Scan for the cell matching the given text and deliver its [X, Y] coordinate at center. 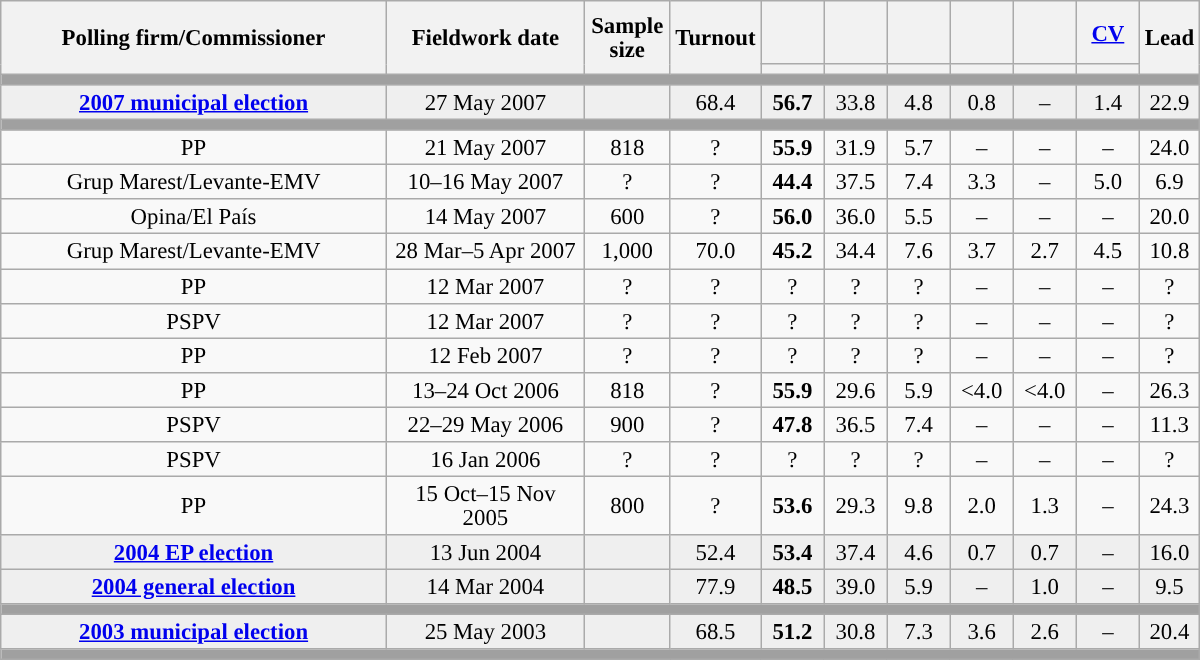
4.6 [918, 552]
10.8 [1169, 252]
3.7 [982, 252]
14 May 2007 [485, 218]
15 Oct–15 Nov 2005 [485, 506]
1,000 [627, 252]
53.4 [792, 552]
6.9 [1169, 182]
22–29 May 2006 [485, 424]
20.4 [1169, 632]
11.3 [1169, 424]
9.8 [918, 506]
31.9 [856, 148]
3.6 [982, 632]
12 Feb 2007 [485, 356]
30.8 [856, 632]
Polling firm/Commissioner [194, 38]
2.7 [1044, 252]
68.5 [716, 632]
9.5 [1169, 586]
21 May 2007 [485, 148]
5.5 [918, 218]
1.3 [1044, 506]
14 Mar 2004 [485, 586]
13–24 Oct 2006 [485, 390]
7.3 [918, 632]
27 May 2007 [485, 102]
1.0 [1044, 586]
48.5 [792, 586]
29.3 [856, 506]
56.7 [792, 102]
25 May 2003 [485, 632]
36.0 [856, 218]
24.3 [1169, 506]
29.6 [856, 390]
16.0 [1169, 552]
2.0 [982, 506]
5.7 [918, 148]
7.6 [918, 252]
Turnout [716, 38]
26.3 [1169, 390]
Fieldwork date [485, 38]
36.5 [856, 424]
10–16 May 2007 [485, 182]
1.4 [1108, 102]
70.0 [716, 252]
20.0 [1169, 218]
37.4 [856, 552]
13 Jun 2004 [485, 552]
600 [627, 218]
28 Mar–5 Apr 2007 [485, 252]
900 [627, 424]
47.8 [792, 424]
0.8 [982, 102]
39.0 [856, 586]
56.0 [792, 218]
4.5 [1108, 252]
2003 municipal election [194, 632]
2004 general election [194, 586]
2.6 [1044, 632]
3.3 [982, 182]
16 Jan 2006 [485, 460]
Sample size [627, 38]
Opina/El País [194, 218]
4.8 [918, 102]
CV [1108, 32]
22.9 [1169, 102]
2007 municipal election [194, 102]
Lead [1169, 38]
34.4 [856, 252]
33.8 [856, 102]
5.0 [1108, 182]
52.4 [716, 552]
44.4 [792, 182]
51.2 [792, 632]
68.4 [716, 102]
45.2 [792, 252]
77.9 [716, 586]
53.6 [792, 506]
800 [627, 506]
24.0 [1169, 148]
37.5 [856, 182]
2004 EP election [194, 552]
